Return the [x, y] coordinate for the center point of the cell that contains the specified text.  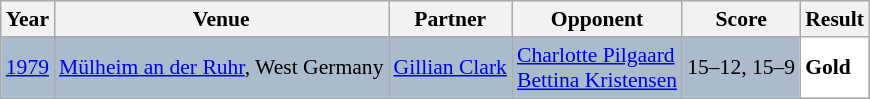
Gold [834, 68]
Score [741, 19]
Year [28, 19]
Gillian Clark [450, 68]
Mülheim an der Ruhr, West Germany [221, 68]
Opponent [597, 19]
Venue [221, 19]
1979 [28, 68]
15–12, 15–9 [741, 68]
Result [834, 19]
Partner [450, 19]
Charlotte Pilgaard Bettina Kristensen [597, 68]
